Detect which cell encompasses the target text, then output its [X, Y] center coordinate. 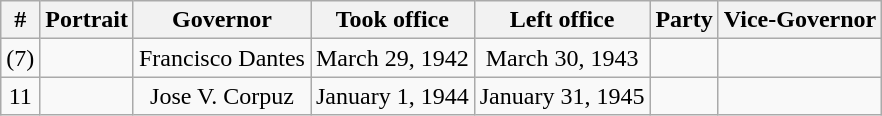
January 1, 1944 [392, 96]
Took office [392, 20]
March 29, 1942 [392, 58]
11 [20, 96]
Vice-Governor [800, 20]
Party [684, 20]
Francisco Dantes [222, 58]
Left office [562, 20]
# [20, 20]
Jose V. Corpuz [222, 96]
January 31, 1945 [562, 96]
March 30, 1943 [562, 58]
Governor [222, 20]
(7) [20, 58]
Portrait [87, 20]
